Output the [X, Y] coordinate of the center of the cell containing the given text.  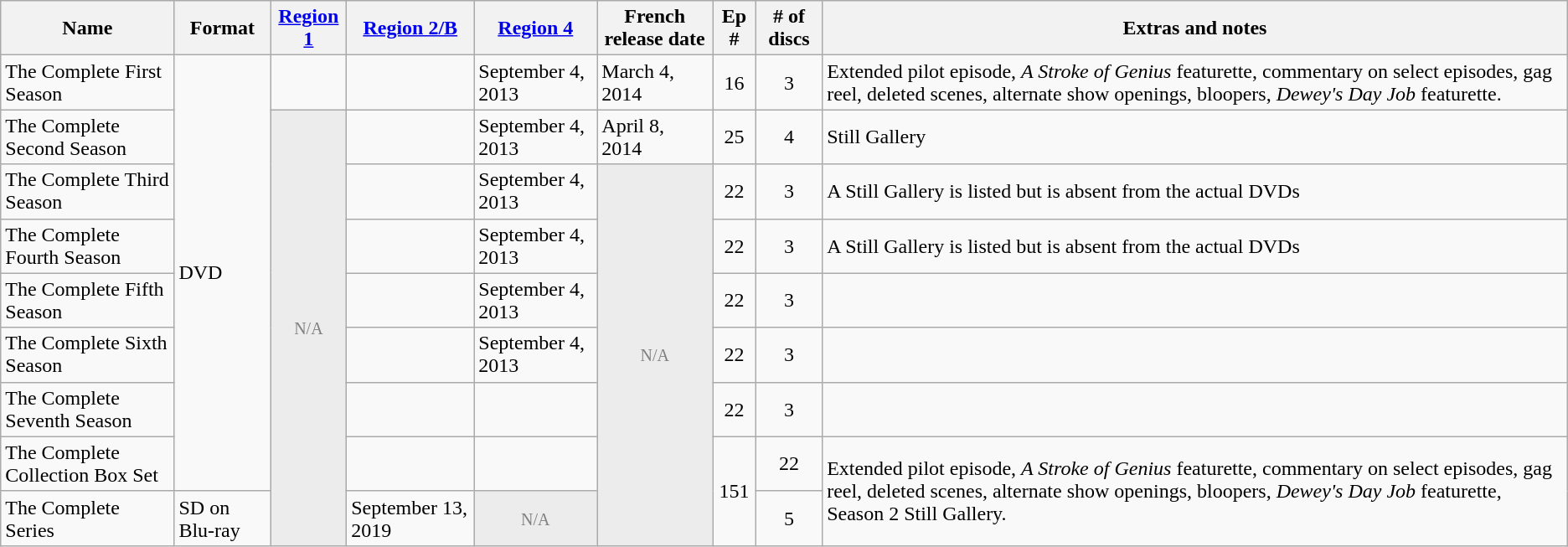
French release date [655, 28]
25 [735, 137]
Ep # [735, 28]
Extras and notes [1195, 28]
The Complete Third Season [87, 191]
16 [735, 82]
The Complete Seventh Season [87, 409]
SD on Blu-ray [223, 518]
151 [735, 491]
September 13, 2019 [410, 518]
The Complete Collection Box Set [87, 464]
April 8, 2014 [655, 137]
The Complete Fourth Season [87, 246]
The Complete First Season [87, 82]
Still Gallery [1195, 137]
DVD [223, 273]
March 4, 2014 [655, 82]
# of discs [789, 28]
The Complete Fifth Season [87, 300]
Region 4 [536, 28]
The Complete Series [87, 518]
Region 2/B [410, 28]
Region 1 [308, 28]
Format [223, 28]
Name [87, 28]
4 [789, 137]
The Complete Second Season [87, 137]
5 [789, 518]
The Complete Sixth Season [87, 355]
